Locate the cell with the specified text and output its (X, Y) center coordinate. 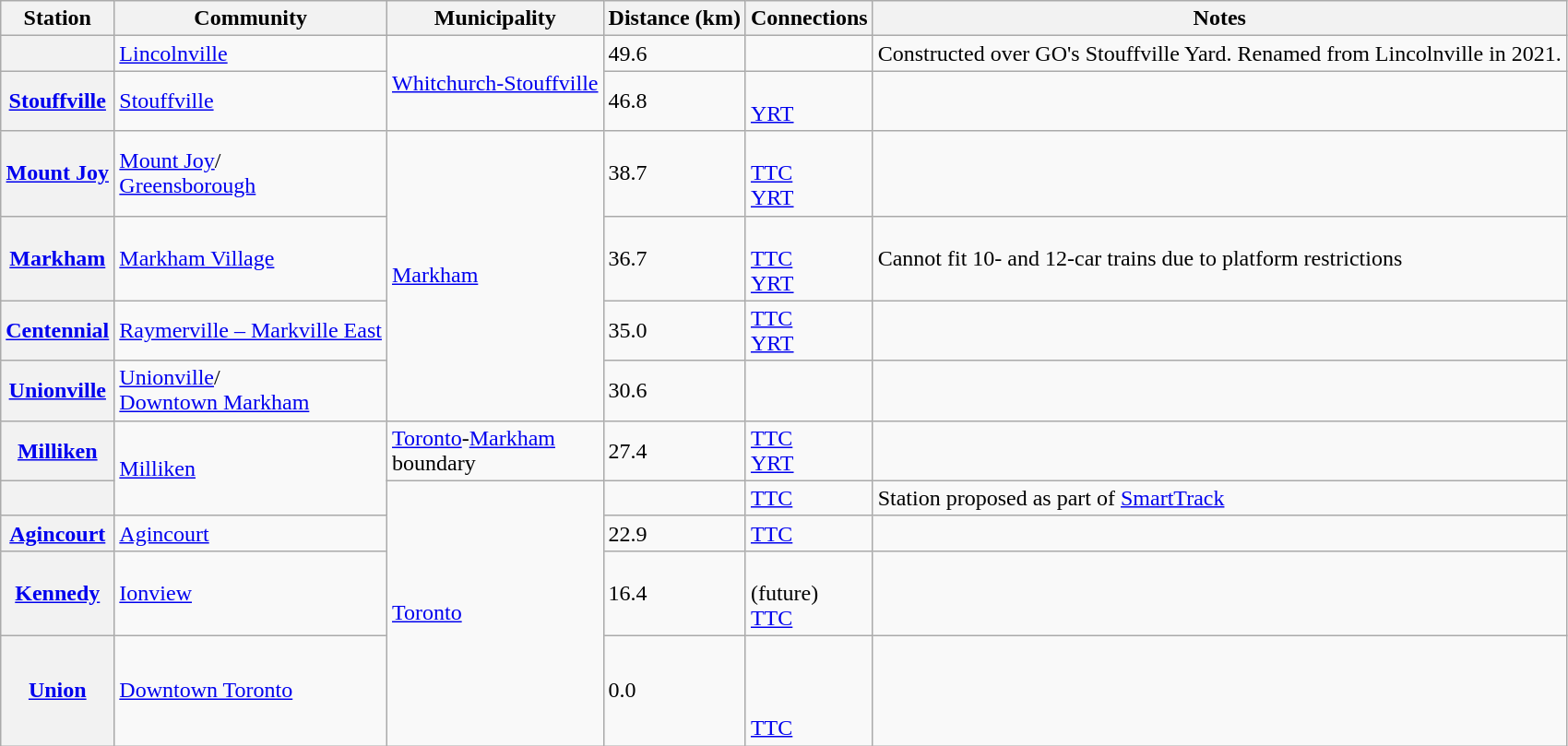
36.7 (674, 258)
Downtown Toronto (251, 690)
Centennial (57, 330)
(future) TTC (809, 593)
Community (251, 18)
35.0 (674, 330)
Toronto-Markhamboundary (494, 450)
38.7 (674, 173)
49.6 (674, 53)
27.4 (674, 450)
46.8 (674, 101)
Mount Joy/Greensborough (251, 173)
Kennedy (57, 593)
30.6 (674, 391)
Distance (km) (674, 18)
Constructed over GO's Stouffville Yard. Renamed from Lincolnville in 2021. (1219, 53)
0.0 (674, 690)
Whitchurch-Stouffville (494, 83)
YRT (809, 101)
Lincolnville (251, 53)
Markham Village (251, 258)
Union (57, 690)
16.4 (674, 593)
22.9 (674, 533)
Station (57, 18)
Ionview (251, 593)
Raymerville – Markville East (251, 330)
Station proposed as part of SmartTrack (1219, 498)
Mount Joy (57, 173)
Cannot fit 10- and 12-car trains due to platform restrictions (1219, 258)
Unionville (57, 391)
Toronto (494, 612)
Connections (809, 18)
Notes (1219, 18)
Unionville/Downtown Markham (251, 391)
Municipality (494, 18)
